Identify which cell holds the provided text, then report its (X, Y) central coordinate. 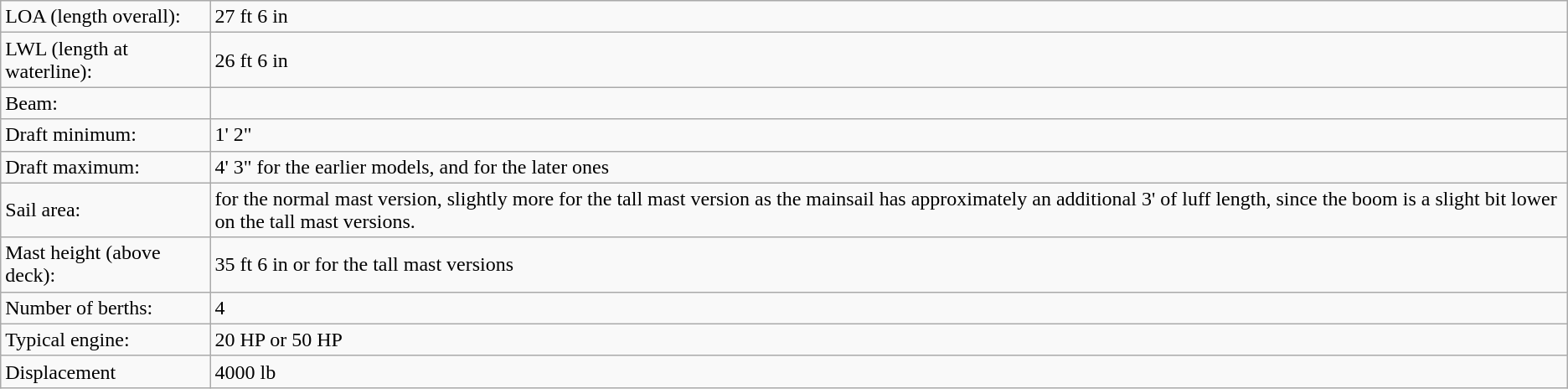
Draft minimum: (106, 135)
4 (889, 308)
LOA (length overall): (106, 17)
LWL (length at waterline): (106, 60)
27 ft 6 in (889, 17)
35 ft 6 in or for the tall mast versions (889, 265)
Number of berths: (106, 308)
Draft maximum: (106, 167)
Mast height (above deck): (106, 265)
Beam: (106, 103)
4000 lb (889, 371)
Displacement (106, 371)
4' 3" for the earlier models, and for the later ones (889, 167)
20 HP or 50 HP (889, 340)
Typical engine: (106, 340)
Sail area: (106, 210)
26 ft 6 in (889, 60)
1' 2" (889, 135)
